For the text-containing cell, return its midpoint in (X, Y) coordinate format. 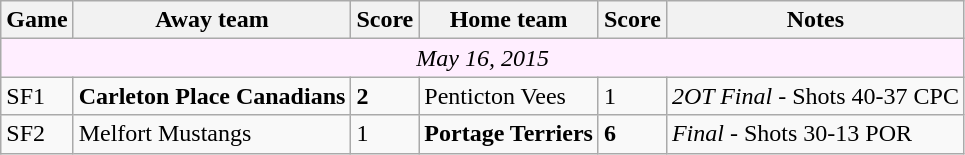
SF1 (37, 96)
6 (632, 134)
Penticton Vees (509, 96)
Away team (212, 20)
Melfort Mustangs (212, 134)
SF2 (37, 134)
Carleton Place Canadians (212, 96)
Notes (815, 20)
2OT Final - Shots 40-37 CPC (815, 96)
2 (385, 96)
Home team (509, 20)
May 16, 2015 (483, 58)
Final - Shots 30-13 POR (815, 134)
Game (37, 20)
Portage Terriers (509, 134)
